Extract the (X, Y) coordinate from the center of the cell holding the provided text.  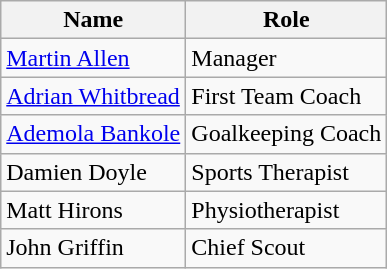
First Team Coach (286, 96)
Matt Hirons (94, 210)
Sports Therapist (286, 172)
Adrian Whitbread (94, 96)
John Griffin (94, 248)
Martin Allen (94, 58)
Ademola Bankole (94, 134)
Manager (286, 58)
Name (94, 20)
Chief Scout (286, 248)
Goalkeeping Coach (286, 134)
Physiotherapist (286, 210)
Role (286, 20)
Damien Doyle (94, 172)
